Output the (X, Y) coordinate of the center of the cell containing the given text.  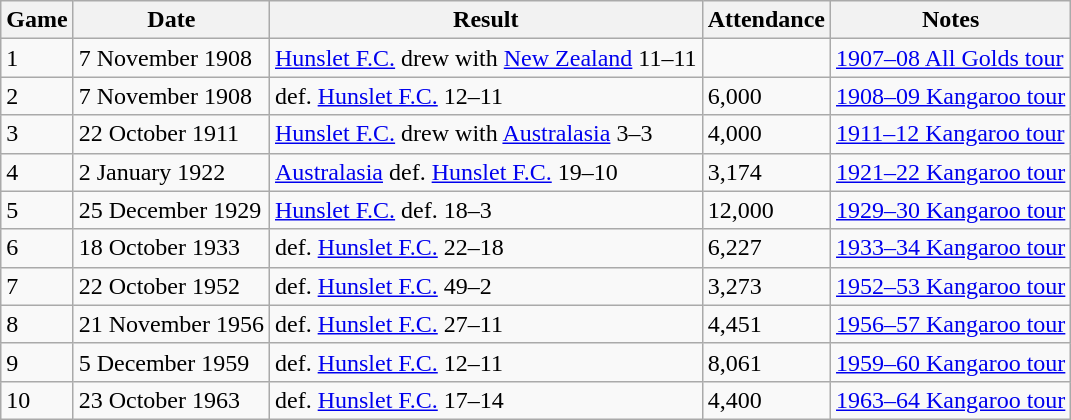
9 (37, 362)
5 (37, 210)
21 November 1956 (171, 324)
Notes (951, 20)
1 (37, 58)
6 (37, 248)
1911–12 Kangaroo tour (951, 134)
8 (37, 324)
Game (37, 20)
1929–30 Kangaroo tour (951, 210)
8,061 (766, 362)
22 October 1952 (171, 286)
Date (171, 20)
1963–64 Kangaroo tour (951, 400)
10 (37, 400)
Australasia def. Hunslet F.C. 19–10 (486, 172)
6,000 (766, 96)
3 (37, 134)
25 December 1929 (171, 210)
7 (37, 286)
18 October 1933 (171, 248)
4,451 (766, 324)
3,174 (766, 172)
def. Hunslet F.C. 49–2 (486, 286)
12,000 (766, 210)
3,273 (766, 286)
Hunslet F.C. def. 18–3 (486, 210)
Hunslet F.C. drew with Australasia 3–3 (486, 134)
1921–22 Kangaroo tour (951, 172)
1952–53 Kangaroo tour (951, 286)
1933–34 Kangaroo tour (951, 248)
4 (37, 172)
Result (486, 20)
1908–09 Kangaroo tour (951, 96)
23 October 1963 (171, 400)
22 October 1911 (171, 134)
2 (37, 96)
def. Hunslet F.C. 17–14 (486, 400)
def. Hunslet F.C. 22–18 (486, 248)
1907–08 All Golds tour (951, 58)
1956–57 Kangaroo tour (951, 324)
1959–60 Kangaroo tour (951, 362)
4,000 (766, 134)
Hunslet F.C. drew with New Zealand 11–11 (486, 58)
6,227 (766, 248)
4,400 (766, 400)
Attendance (766, 20)
def. Hunslet F.C. 27–11 (486, 324)
5 December 1959 (171, 362)
2 January 1922 (171, 172)
